Provide the (x, y) coordinate of the cell's center where the given text is located.  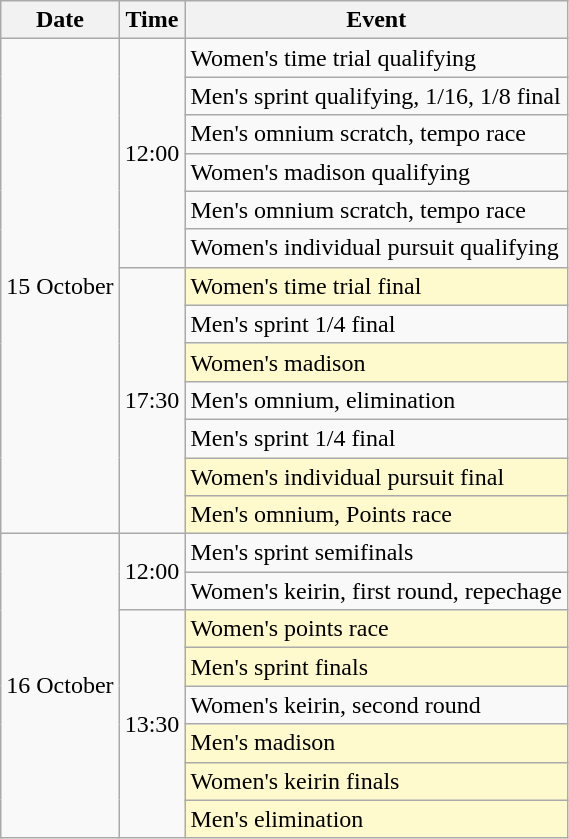
Women's individual pursuit qualifying (376, 248)
Men's sprint finals (376, 667)
Men's sprint qualifying, 1/16, 1/8 final (376, 96)
Women's madison qualifying (376, 172)
13:30 (152, 724)
16 October (60, 686)
Women's keirin finals (376, 781)
Men's omnium, elimination (376, 400)
Date (60, 20)
Event (376, 20)
Women's keirin, second round (376, 705)
Women's time trial final (376, 286)
Women's madison (376, 362)
Men's sprint semifinals (376, 553)
Women's individual pursuit final (376, 477)
17:30 (152, 400)
Women's time trial qualifying (376, 58)
Women's keirin, first round, repechage (376, 591)
Time (152, 20)
Men's omnium, Points race (376, 515)
Men's madison (376, 743)
Men's elimination (376, 819)
Women's points race (376, 629)
15 October (60, 286)
